Locate the cell with the specified text and output its (X, Y) center coordinate. 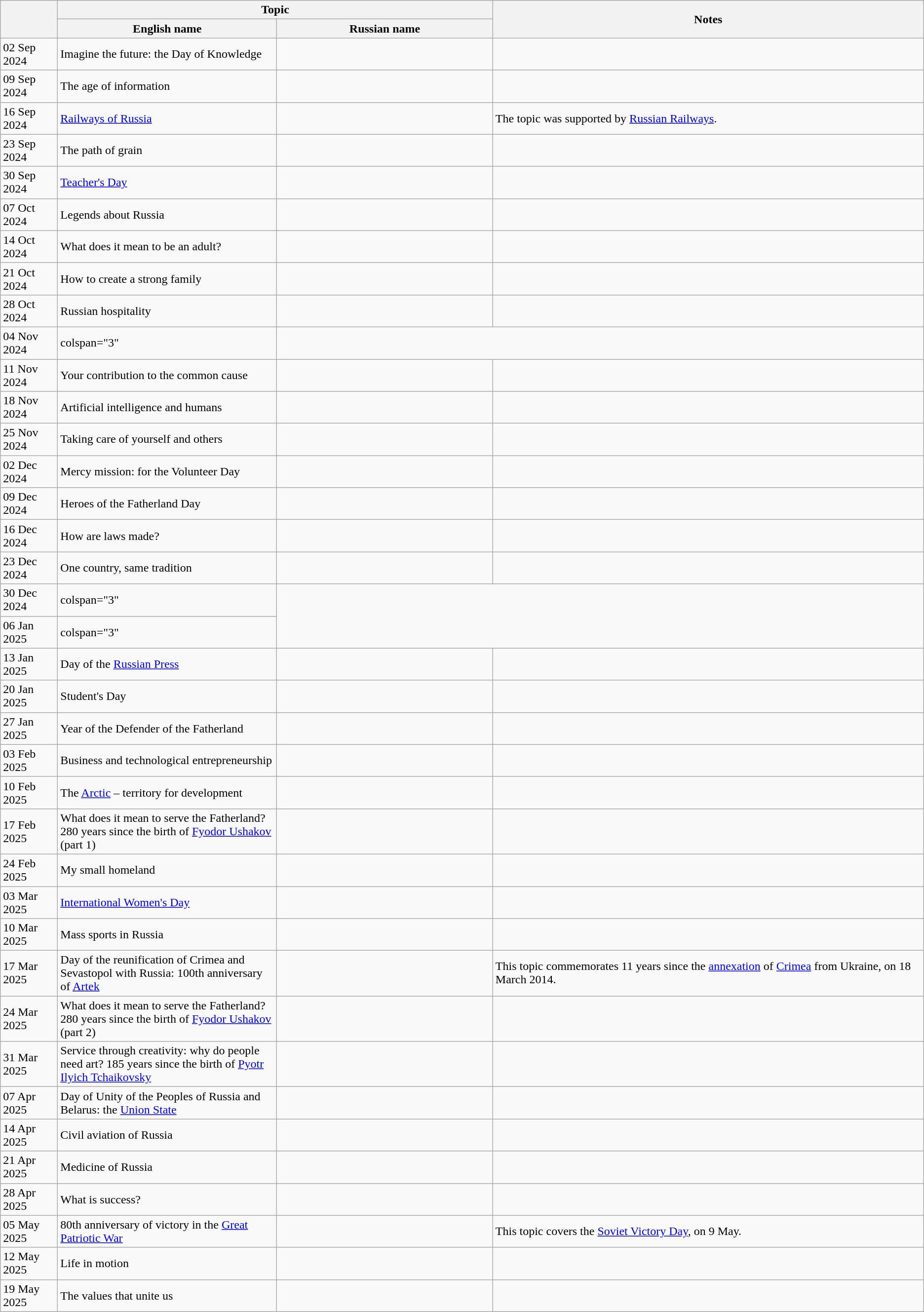
13 Jan 2025 (29, 664)
Imagine the future: the Day of Knowledge (167, 54)
Russian name (385, 29)
Railways of Russia (167, 118)
24 Mar 2025 (29, 1019)
03 Mar 2025 (29, 902)
Legends about Russia (167, 214)
One country, same tradition (167, 568)
The topic was supported by Russian Railways. (708, 118)
The age of information (167, 86)
24 Feb 2025 (29, 870)
02 Sep 2024 (29, 54)
How are laws made? (167, 536)
28 Oct 2024 (29, 311)
14 Oct 2024 (29, 247)
Year of the Defender of the Fatherland (167, 729)
23 Sep 2024 (29, 150)
This topic covers the Soviet Victory Day, on 9 May. (708, 1231)
03 Feb 2025 (29, 760)
Mercy mission: for the Volunteer Day (167, 472)
12 May 2025 (29, 1264)
16 Sep 2024 (29, 118)
The values ​​that unite us (167, 1295)
This topic commemorates 11 years since the annexation of Crimea from Ukraine, on 18 March 2014. (708, 973)
English name (167, 29)
80th anniversary of victory in the Great Patriotic War (167, 1231)
17 Feb 2025 (29, 831)
05 May 2025 (29, 1231)
21 Apr 2025 (29, 1167)
14 Apr 2025 (29, 1135)
06 Jan 2025 (29, 632)
Business and technological entrepreneurship (167, 760)
07 Oct 2024 (29, 214)
16 Dec 2024 (29, 536)
23 Dec 2024 (29, 568)
Heroes of the Fatherland Day (167, 503)
21 Oct 2024 (29, 278)
Mass sports in Russia (167, 935)
Topic (275, 10)
02 Dec 2024 (29, 472)
Taking care of yourself and others (167, 439)
Medicine of Russia (167, 1167)
What is success? (167, 1199)
Your contribution to the common cause (167, 375)
20 Jan 2025 (29, 696)
Artificial intelligence and humans (167, 408)
Russian hospitality (167, 311)
Day of the Russian Press (167, 664)
27 Jan 2025 (29, 729)
30 Dec 2024 (29, 600)
17 Mar 2025 (29, 973)
31 Mar 2025 (29, 1064)
Day of Unity of the Peoples of Russia and Belarus: the Union State (167, 1103)
What does it mean to serve the Fatherland? 280 years since the birth of Fyodor Ushakov (part 2) (167, 1019)
Life in motion (167, 1264)
30 Sep 2024 (29, 183)
25 Nov 2024 (29, 439)
Civil aviation of Russia (167, 1135)
Day of the reunification of Crimea and Sevastopol with Russia: 100th anniversary of Artek (167, 973)
09 Dec 2024 (29, 503)
The Arctic – territory for development (167, 793)
18 Nov 2024 (29, 408)
04 Nov 2024 (29, 343)
Notes (708, 19)
09 Sep 2024 (29, 86)
28 Apr 2025 (29, 1199)
Service through creativity: why do people need art? 185 years since the birth of Pyotr Ilyich Tchaikovsky (167, 1064)
11 Nov 2024 (29, 375)
10 Feb 2025 (29, 793)
What does it mean to be an adult? (167, 247)
07 Apr 2025 (29, 1103)
My small homeland (167, 870)
19 May 2025 (29, 1295)
International Women's Day (167, 902)
The path of grain (167, 150)
How to create a strong family (167, 278)
10 Mar 2025 (29, 935)
What does it mean to serve the Fatherland? 280 years since the birth of Fyodor Ushakov (part 1) (167, 831)
Teacher's Day (167, 183)
Student's Day (167, 696)
